Scan for the cell matching the given text and deliver its [x, y] coordinate at center. 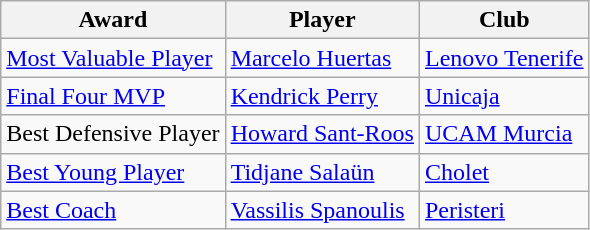
Unicaja [504, 96]
Final Four MVP [113, 96]
Best Young Player [113, 172]
Club [504, 20]
Best Defensive Player [113, 134]
Tidjane Salaün [322, 172]
Lenovo Tenerife [504, 58]
Kendrick Perry [322, 96]
Peristeri [504, 210]
Award [113, 20]
Howard Sant-Roos [322, 134]
UCAM Murcia [504, 134]
Most Valuable Player [113, 58]
Best Coach [113, 210]
Player [322, 20]
Vassilis Spanoulis [322, 210]
Marcelo Huertas [322, 58]
Cholet [504, 172]
